Locate the cell with the specified text and output its (x, y) center coordinate. 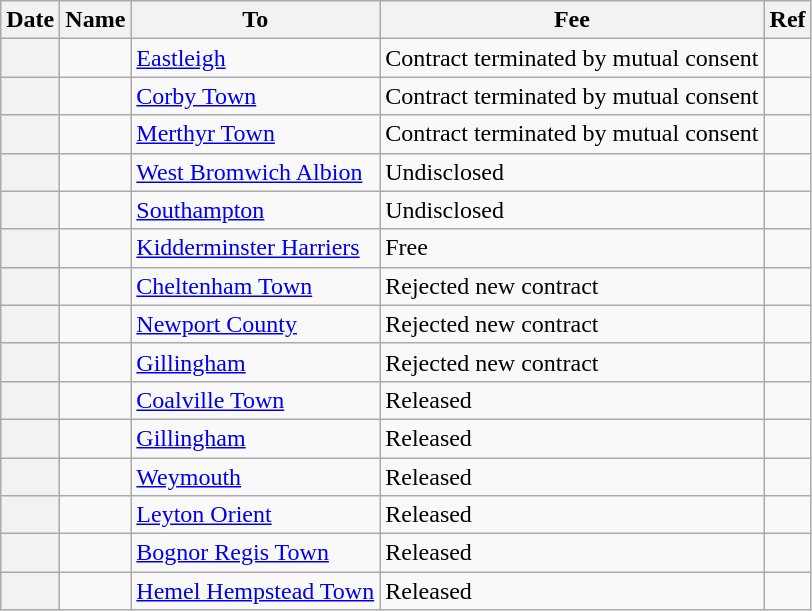
Weymouth (256, 477)
Name (96, 20)
Coalville Town (256, 400)
Merthyr Town (256, 134)
Cheltenham Town (256, 286)
Corby Town (256, 96)
Date (30, 20)
Kidderminster Harriers (256, 248)
Hemel Hempstead Town (256, 591)
Fee (572, 20)
Bognor Regis Town (256, 553)
Eastleigh (256, 58)
Newport County (256, 324)
Southampton (256, 210)
West Bromwich Albion (256, 172)
Ref (788, 20)
Free (572, 248)
To (256, 20)
Leyton Orient (256, 515)
